Pinpoint the cell where the given text exists, returning its [X, Y] midpoint coordinate. 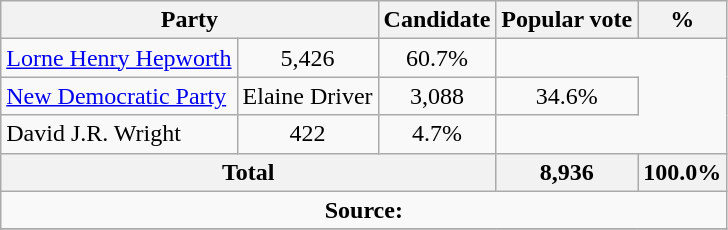
5,426 [308, 58]
David J.R. Wright [119, 134]
Candidate [437, 20]
34.6% [567, 96]
% [682, 20]
Lorne Henry Hepworth [119, 58]
3,088 [437, 96]
100.0% [682, 172]
Source: [364, 210]
Popular vote [567, 20]
New Democratic Party [119, 96]
Total [248, 172]
Elaine Driver [308, 96]
8,936 [567, 172]
60.7% [437, 58]
Party [190, 20]
4.7% [437, 134]
422 [308, 134]
